Capture the cell that displays the provided text and extract its [x, y] central coordinate. 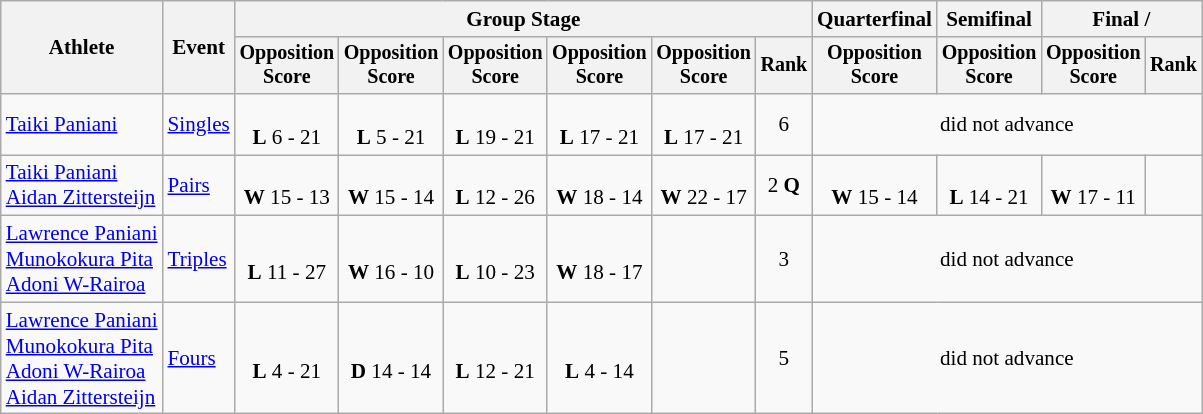
L 14 - 21 [989, 186]
W 16 - 10 [391, 259]
Singles [199, 124]
Triples [199, 259]
Pairs [199, 186]
2 Q [784, 186]
L 12 - 21 [495, 358]
L 12 - 26 [495, 186]
L 5 - 21 [391, 124]
Athlete [82, 48]
W 22 - 17 [704, 186]
3 [784, 259]
6 [784, 124]
Fours [199, 358]
L 6 - 21 [287, 124]
Group Stage [524, 18]
Quarterfinal [874, 18]
L 19 - 21 [495, 124]
Event [199, 48]
W 18 - 14 [599, 186]
Semifinal [989, 18]
L 4 - 14 [599, 358]
W 18 - 17 [599, 259]
Lawrence PanianiMunokokura PitaAdoni W-Rairoa [82, 259]
W 17 - 11 [1093, 186]
Final / [1121, 18]
5 [784, 358]
Taiki PanianiAidan Zittersteijn [82, 186]
L 11 - 27 [287, 259]
Taiki Paniani [82, 124]
D 14 - 14 [391, 358]
L 4 - 21 [287, 358]
Lawrence PanianiMunokokura PitaAdoni W-RairoaAidan Zittersteijn [82, 358]
W 15 - 13 [287, 186]
L 10 - 23 [495, 259]
